Locate the cell with the specified text and output its [X, Y] center coordinate. 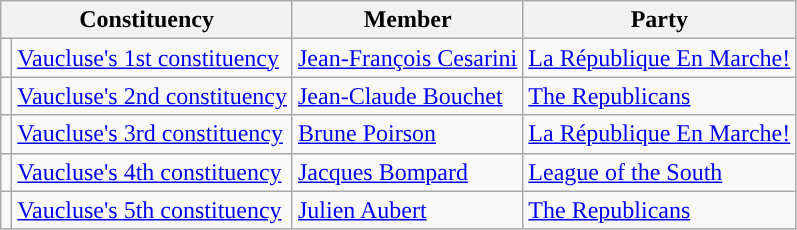
Constituency [147, 20]
Jean-François Cesarini [407, 58]
Vaucluse's 5th constituency [152, 210]
Member [407, 20]
Julien Aubert [407, 210]
Vaucluse's 2nd constituency [152, 96]
Brune Poirson [407, 134]
Vaucluse's 1st constituency [152, 58]
Vaucluse's 3rd constituency [152, 134]
Jacques Bompard [407, 172]
Vaucluse's 4th constituency [152, 172]
League of the South [660, 172]
Party [660, 20]
Jean-Claude Bouchet [407, 96]
